Detect which cell encompasses the target text, then output its [x, y] center coordinate. 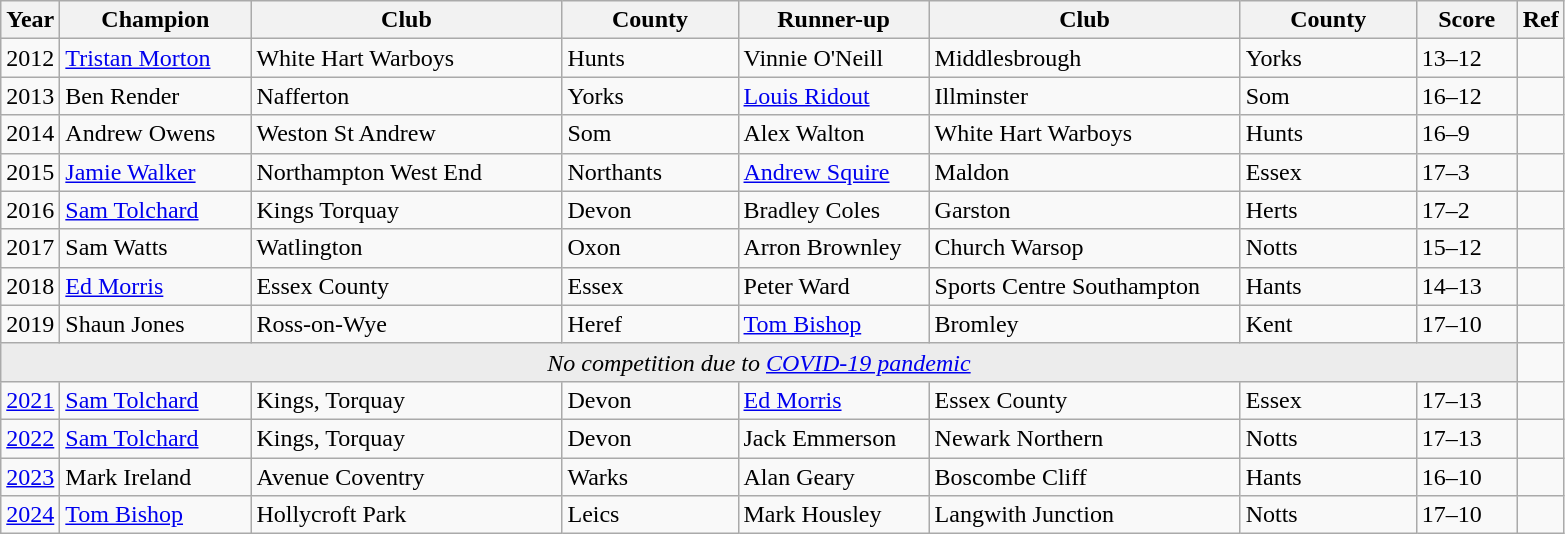
15–12 [1466, 248]
Kings Torquay [406, 210]
Alex Walton [834, 134]
Ref [1540, 20]
Kent [1328, 324]
Ross-on-Wye [406, 324]
Garston [1084, 210]
13–12 [1466, 58]
Church Warsop [1084, 248]
Warks [650, 477]
Watlington [406, 248]
Bradley Coles [834, 210]
2019 [30, 324]
Sports Centre Southampton [1084, 286]
17–3 [1466, 172]
Middlesbrough [1084, 58]
Champion [156, 20]
Mark Ireland [156, 477]
Heref [650, 324]
Jamie Walker [156, 172]
No competition due to COVID-19 pandemic [759, 362]
Illminster [1084, 96]
Ben Render [156, 96]
Arron Brownley [834, 248]
Vinnie O'Neill [834, 58]
2018 [30, 286]
Score [1466, 20]
Boscombe Cliff [1084, 477]
Andrew Owens [156, 134]
16–12 [1466, 96]
2021 [30, 400]
Maldon [1084, 172]
Avenue Coventry [406, 477]
16–10 [1466, 477]
2017 [30, 248]
Tristan Morton [156, 58]
2022 [30, 438]
Sam Watts [156, 248]
2024 [30, 515]
Northampton West End [406, 172]
Alan Geary [834, 477]
2016 [30, 210]
2023 [30, 477]
Oxon [650, 248]
16–9 [1466, 134]
Northants [650, 172]
Andrew Squire [834, 172]
2012 [30, 58]
Weston St Andrew [406, 134]
Year [30, 20]
Newark Northern [1084, 438]
Langwith Junction [1084, 515]
Peter Ward [834, 286]
17–2 [1466, 210]
Shaun Jones [156, 324]
Nafferton [406, 96]
Leics [650, 515]
Mark Housley [834, 515]
Runner-up [834, 20]
Louis Ridout [834, 96]
2015 [30, 172]
2013 [30, 96]
14–13 [1466, 286]
Jack Emmerson [834, 438]
Herts [1328, 210]
2014 [30, 134]
Bromley [1084, 324]
Hollycroft Park [406, 515]
